Identify which cell holds the provided text, then report its [x, y] central coordinate. 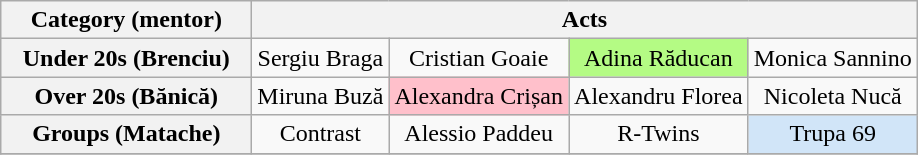
Groups (Matache) [126, 134]
Contrast [320, 134]
Acts [584, 20]
Over 20s (Bănică) [126, 96]
Nicoleta Nucă [832, 96]
Alessio Paddeu [479, 134]
Monica Sannino [832, 58]
Adina Răducan [659, 58]
Under 20s (Brenciu) [126, 58]
Miruna Buză [320, 96]
Trupa 69 [832, 134]
Category (mentor) [126, 20]
Sergiu Braga [320, 58]
R-Twins [659, 134]
Cristian Goaie [479, 58]
Alexandru Florea [659, 96]
Alexandra Crișan [479, 96]
